Return the [x, y] coordinate for the center point of the cell that contains the specified text.  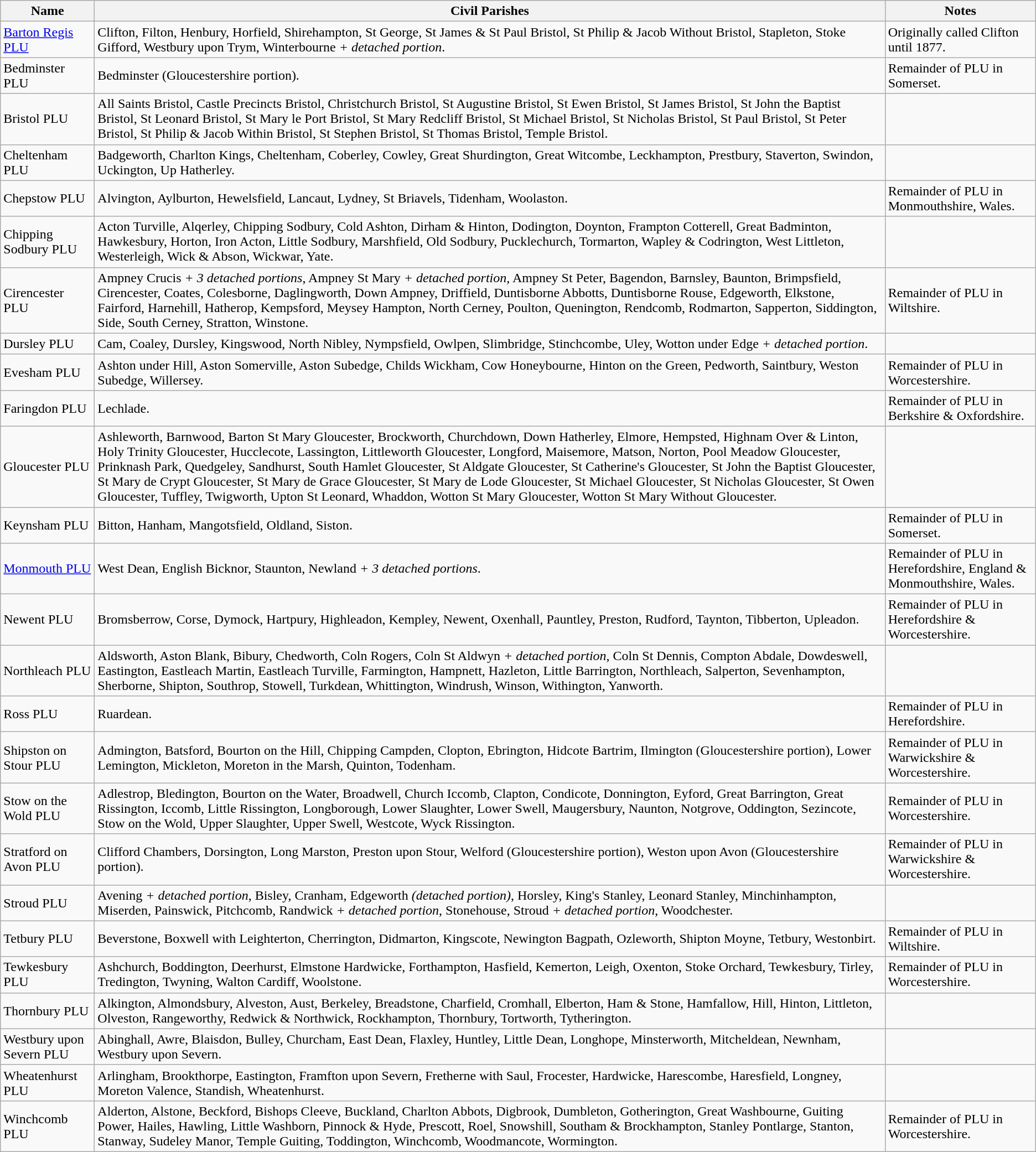
Barton Regis PLU [48, 40]
Remainder of PLU in Herefordshire. [960, 714]
Monmouth PLU [48, 569]
Bedminster PLU [48, 75]
Bitton, Hanham, Mangotsfield, Oldland, Siston. [490, 525]
Shipston on Stour PLU [48, 757]
Tetbury PLU [48, 938]
Northleach PLU [48, 671]
Cheltenham PLU [48, 163]
Bromsberrow, Corse, Dymock, Hartpury, Highleadon, Kempley, Newent, Oxenhall, Pauntley, Preston, Rudford, Taynton, Tibberton, Upleadon. [490, 620]
Beverstone, Boxwell with Leighterton, Cherrington, Didmarton, Kingscote, Newington Bagpath, Ozleworth, Shipton Moyne, Tetbury, Westonbirt. [490, 938]
Stroud PLU [48, 903]
Alvington, Aylburton, Hewelsfield, Lancaut, Lydney, St Briavels, Tidenham, Woolaston. [490, 198]
Cirencester PLU [48, 300]
Remainder of PLU in Berkshire & Oxfordshire. [960, 408]
Remainder of PLU in Herefordshire & Worcestershire. [960, 620]
Civil Parishes [490, 11]
Stratford on Avon PLU [48, 859]
Faringdon PLU [48, 408]
Dursley PLU [48, 344]
Thornbury PLU [48, 1010]
Gloucester PLU [48, 466]
Stow on the Wold PLU [48, 808]
Chepstow PLU [48, 198]
Clifford Chambers, Dorsington, Long Marston, Preston upon Stour, Welford (Gloucestershire portion), Weston upon Avon (Gloucestershire portion). [490, 859]
West Dean, English Bicknor, Staunton, Newland + 3 detached portions. [490, 569]
Bedminster (Gloucestershire portion). [490, 75]
Winchcomb PLU [48, 1126]
Remainder of PLU in Monmouthshire, Wales. [960, 198]
Chipping Sodbury PLU [48, 242]
Westbury upon Severn PLU [48, 1047]
Remainder of PLU in Herefordshire, England & Monmouthshire, Wales. [960, 569]
Notes [960, 11]
Lechlade. [490, 408]
Tewkesbury PLU [48, 975]
Name [48, 11]
Bristol PLU [48, 119]
Cam, Coaley, Dursley, Kingswood, North Nibley, Nympsfield, Owlpen, Slimbridge, Stinchcombe, Uley, Wotton under Edge + detached portion. [490, 344]
Evesham PLU [48, 372]
Ross PLU [48, 714]
Keynsham PLU [48, 525]
Ruardean. [490, 714]
Wheatenhurst PLU [48, 1082]
Originally called Clifton until 1877. [960, 40]
Newent PLU [48, 620]
